Identify which cell holds the provided text, then report its (x, y) central coordinate. 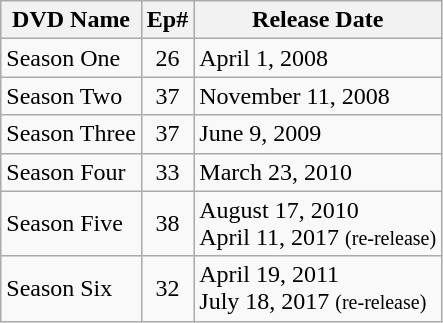
April 1, 2008 (318, 58)
DVD Name (72, 20)
Season One (72, 58)
Season Three (72, 134)
June 9, 2009 (318, 134)
Season Five (72, 224)
Ep# (167, 20)
26 (167, 58)
33 (167, 172)
Release Date (318, 20)
Season Four (72, 172)
April 19, 2011July 18, 2017 (re-release) (318, 288)
Season Two (72, 96)
August 17, 2010April 11, 2017 (re-release) (318, 224)
Season Six (72, 288)
38 (167, 224)
March 23, 2010 (318, 172)
32 (167, 288)
November 11, 2008 (318, 96)
